Output the [x, y] coordinate of the center of the cell containing the given text.  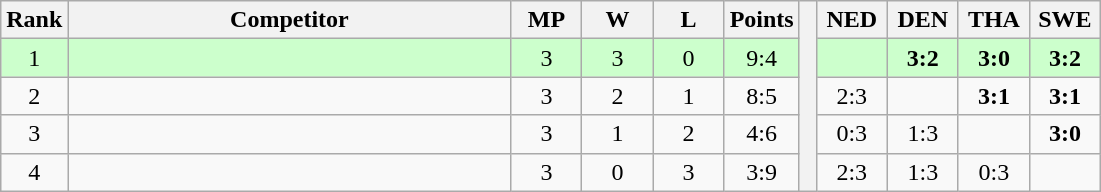
9:4 [762, 58]
4:6 [762, 134]
Points [762, 20]
THA [994, 20]
NED [852, 20]
SWE [1064, 20]
L [688, 20]
MP [546, 20]
3:9 [762, 172]
Rank [34, 20]
8:5 [762, 96]
Competitor [290, 20]
DEN [922, 20]
4 [34, 172]
W [618, 20]
